Identify which cell holds the provided text, then report its [x, y] central coordinate. 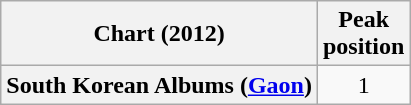
Chart (2012) [160, 34]
South Korean Albums (Gaon) [160, 85]
1 [363, 85]
Peakposition [363, 34]
